Determine the (x, y) coordinate at the center of the cell enclosing the given text.  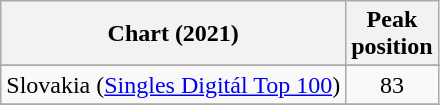
Slovakia (Singles Digitál Top 100) (174, 85)
83 (392, 85)
Chart (2021) (174, 34)
Peakposition (392, 34)
